Search for the cell housing the specified text and yield its (X, Y) center coordinate. 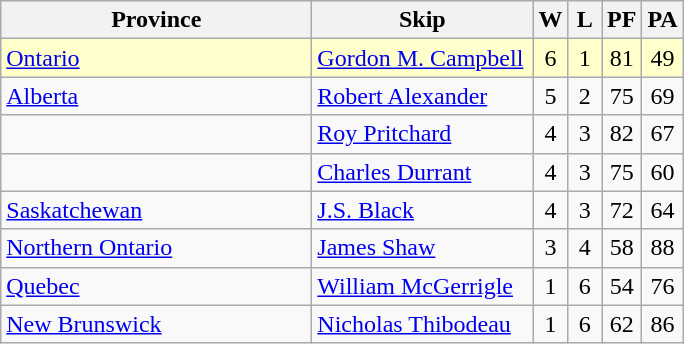
49 (662, 58)
James Shaw (422, 248)
Nicholas Thibodeau (422, 324)
67 (662, 134)
Roy Pritchard (422, 134)
Province (156, 20)
64 (662, 210)
L (585, 20)
82 (622, 134)
60 (662, 172)
54 (622, 286)
86 (662, 324)
81 (622, 58)
76 (662, 286)
Charles Durrant (422, 172)
Quebec (156, 286)
Gordon M. Campbell (422, 58)
62 (622, 324)
J.S. Black (422, 210)
William McGerrigle (422, 286)
58 (622, 248)
5 (550, 96)
Alberta (156, 96)
Ontario (156, 58)
Northern Ontario (156, 248)
69 (662, 96)
New Brunswick (156, 324)
88 (662, 248)
2 (585, 96)
PF (622, 20)
W (550, 20)
Skip (422, 20)
72 (622, 210)
Robert Alexander (422, 96)
PA (662, 20)
Saskatchewan (156, 210)
